Detect which cell encompasses the target text, then output its [x, y] center coordinate. 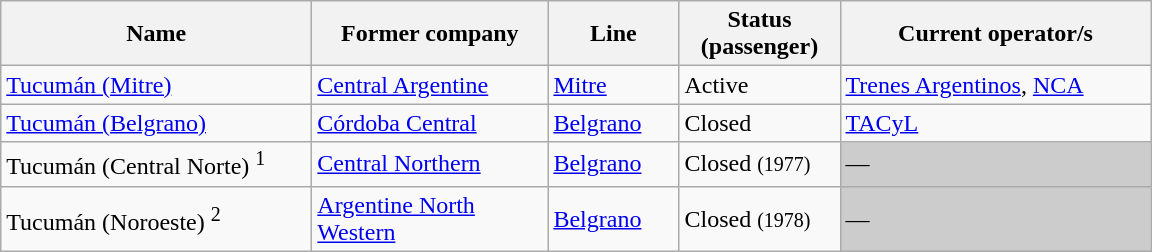
TACyL [996, 123]
Line [614, 34]
Closed (1977) [760, 164]
Closed [760, 123]
Central Northern [430, 164]
Tucumán (Mitre) [156, 85]
Name [156, 34]
Current operator/s [996, 34]
Status (passenger) [760, 34]
Argentine North Western [430, 218]
Tucumán (Central Norte) 1 [156, 164]
Mitre [614, 85]
Trenes Argentinos, NCA [996, 85]
Tucumán (Belgrano) [156, 123]
Córdoba Central [430, 123]
Tucumán (Noroeste) 2 [156, 218]
Former company [430, 34]
Central Argentine [430, 85]
Closed (1978) [760, 218]
Active [760, 85]
